Provide the (x, y) coordinate of the cell's center where the given text is located.  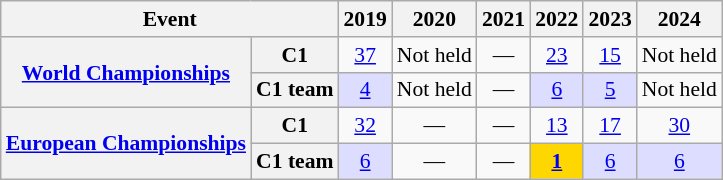
2022 (556, 19)
32 (366, 126)
13 (556, 126)
Event (170, 19)
4 (366, 90)
European Championships (126, 144)
2019 (366, 19)
23 (556, 55)
1 (556, 162)
2021 (504, 19)
15 (610, 55)
2023 (610, 19)
5 (610, 90)
17 (610, 126)
2024 (680, 19)
30 (680, 126)
World Championships (126, 72)
2020 (434, 19)
37 (366, 55)
